Capture the cell that displays the provided text and extract its [X, Y] central coordinate. 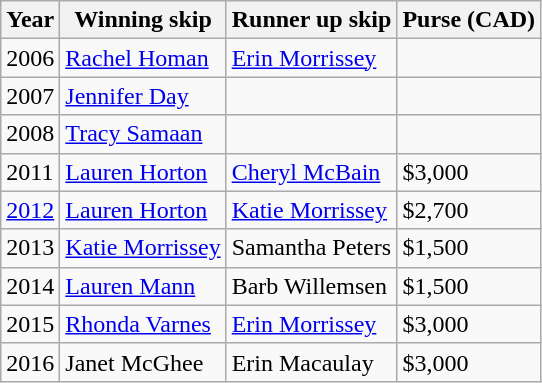
Barb Willemsen [312, 286]
2008 [30, 134]
Runner up skip [312, 20]
2016 [30, 362]
Samantha Peters [312, 248]
Rachel Homan [143, 58]
Cheryl McBain [312, 172]
2015 [30, 324]
Janet McGhee [143, 362]
2007 [30, 96]
Lauren Mann [143, 286]
Erin Macaulay [312, 362]
Winning skip [143, 20]
2013 [30, 248]
$2,700 [469, 210]
2014 [30, 286]
2006 [30, 58]
Purse (CAD) [469, 20]
Rhonda Varnes [143, 324]
2012 [30, 210]
Jennifer Day [143, 96]
2011 [30, 172]
Year [30, 20]
Tracy Samaan [143, 134]
